Provide the (x, y) coordinate of the cell's center where the given text is located.  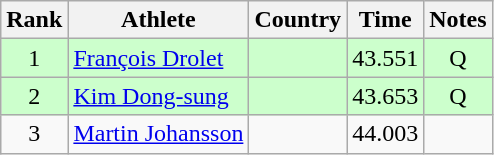
43.653 (386, 96)
44.003 (386, 134)
Martin Johansson (158, 134)
Time (386, 20)
Rank (34, 20)
2 (34, 96)
Notes (458, 20)
Kim Dong-sung (158, 96)
Athlete (158, 20)
Country (298, 20)
43.551 (386, 58)
3 (34, 134)
François Drolet (158, 58)
1 (34, 58)
